Scan for the cell matching the given text and deliver its (x, y) coordinate at center. 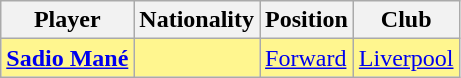
Liverpool (406, 58)
Forward (307, 58)
Club (406, 20)
Player (68, 20)
Nationality (197, 20)
Sadio Mané (68, 58)
Position (307, 20)
